Determine the [x, y] coordinate at the center of the cell enclosing the given text.  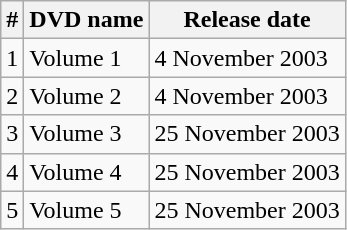
Volume 2 [86, 96]
# [12, 20]
Volume 1 [86, 58]
3 [12, 134]
2 [12, 96]
Release date [247, 20]
Volume 3 [86, 134]
Volume 4 [86, 172]
4 [12, 172]
1 [12, 58]
5 [12, 210]
Volume 5 [86, 210]
DVD name [86, 20]
